Return the [x, y] coordinate for the center point of the cell that contains the specified text.  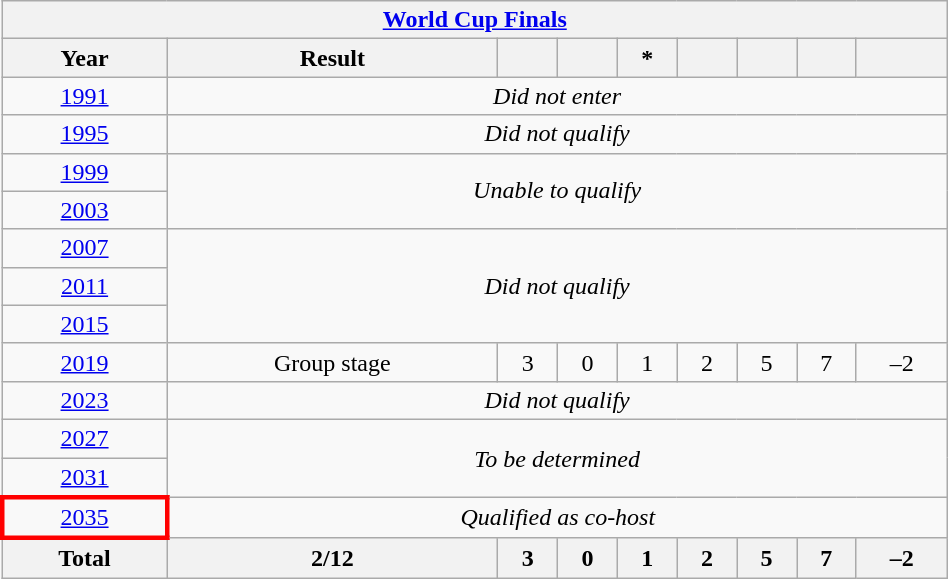
2007 [84, 248]
1995 [84, 134]
* [647, 58]
Did not enter [557, 96]
1991 [84, 96]
Result [332, 58]
2035 [84, 518]
2027 [84, 438]
1999 [84, 172]
2003 [84, 210]
Group stage [332, 362]
World Cup Finals [474, 20]
2/12 [332, 558]
2019 [84, 362]
Qualified as co-host [557, 518]
2011 [84, 286]
To be determined [557, 458]
2031 [84, 478]
2015 [84, 324]
2023 [84, 400]
Total [84, 558]
Year [84, 58]
Unable to qualify [557, 191]
